Find where the given text appears and provide that cell's center as (x, y) coordinate. 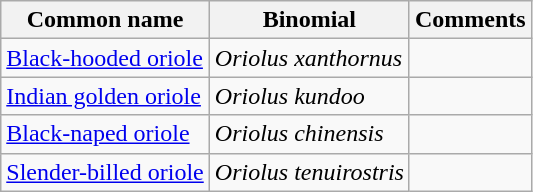
Oriolus xanthornus (309, 58)
Oriolus chinensis (309, 134)
Black-hooded oriole (106, 58)
Black-naped oriole (106, 134)
Oriolus kundoo (309, 96)
Slender-billed oriole (106, 172)
Common name (106, 20)
Binomial (309, 20)
Indian golden oriole (106, 96)
Oriolus tenuirostris (309, 172)
Comments (470, 20)
